Output the [x, y] coordinate of the center of the cell containing the given text.  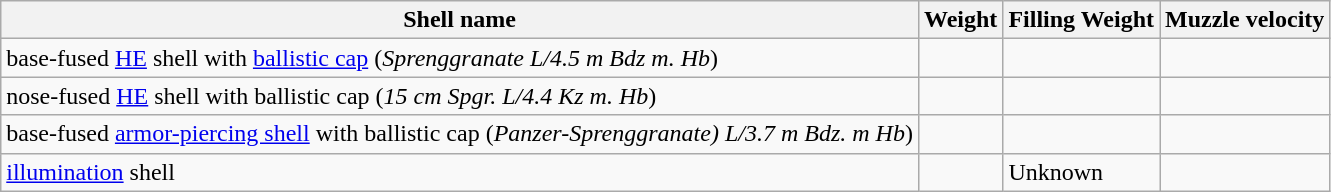
base-fused armor-piercing shell with ballistic cap (Panzer-Sprenggranate) L/3.7 m Bdz. m Hb) [460, 134]
Shell name [460, 20]
illumination shell [460, 172]
Unknown [1082, 172]
Weight [960, 20]
base-fused HE shell with ballistic cap (Sprenggranate L/4.5 m Bdz m. Hb) [460, 58]
Muzzle velocity [1245, 20]
Filling Weight [1082, 20]
nose-fused HE shell with ballistic cap (15 cm Spgr. L/4.4 Kz m. Hb) [460, 96]
